Locate the cell with the specified text and output its (x, y) center coordinate. 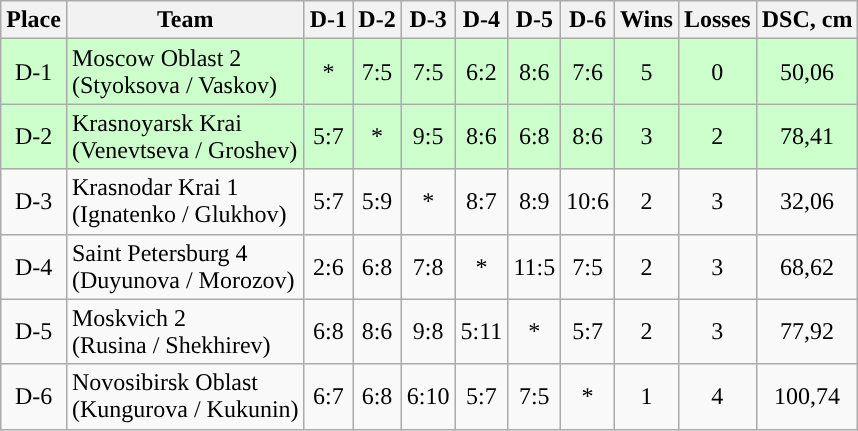
9:8 (428, 332)
100,74 (807, 396)
5 (646, 72)
68,62 (807, 266)
Krasnodar Krai 1(Ignatenko / Glukhov) (185, 202)
Moscow Oblast 2(Styoksova / Vaskov) (185, 72)
Krasnoyarsk Krai(Venevtseva / Groshev) (185, 136)
5:9 (378, 202)
10:6 (588, 202)
77,92 (807, 332)
Wins (646, 20)
6:7 (328, 396)
32,06 (807, 202)
4 (717, 396)
Losses (717, 20)
9:5 (428, 136)
6:2 (482, 72)
7:8 (428, 266)
Novosibirsk Oblast(Kungurova / Kukunin) (185, 396)
2:6 (328, 266)
1 (646, 396)
Place (34, 20)
Team (185, 20)
78,41 (807, 136)
0 (717, 72)
Moskvich 2(Rusina / Shekhirev) (185, 332)
8:9 (534, 202)
7:6 (588, 72)
50,06 (807, 72)
DSC, cm (807, 20)
11:5 (534, 266)
5:11 (482, 332)
Saint Petersburg 4(Duyunova / Morozov) (185, 266)
6:10 (428, 396)
8:7 (482, 202)
